Return the [X, Y] coordinate for the center point of the cell that contains the specified text.  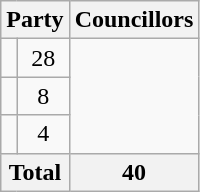
28 [43, 58]
8 [43, 96]
Councillors [134, 20]
Party [35, 20]
Total [35, 172]
40 [134, 172]
4 [43, 134]
